Scan for the cell matching the given text and deliver its (X, Y) coordinate at center. 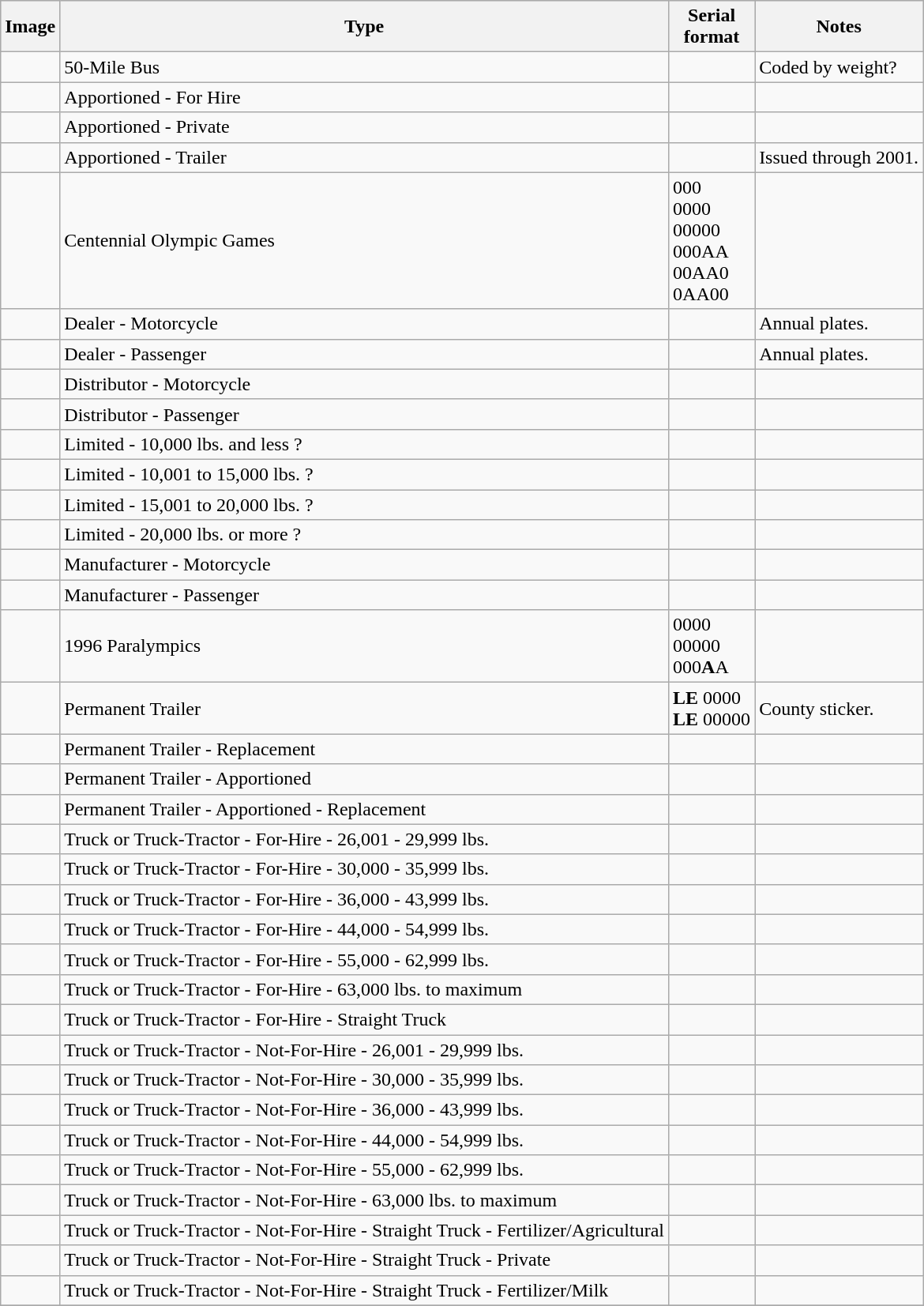
Truck or Truck-Tractor - For-Hire - 55,000 - 62,999 lbs. (365, 959)
Truck or Truck-Tractor - For-Hire - 26,001 - 29,999 lbs. (365, 839)
Truck or Truck-Tractor - Not-For-Hire - 30,000 - 35,999 lbs. (365, 1080)
Type (365, 27)
Truck or Truck-Tractor - Not-For-Hire - 63,000 lbs. to maximum (365, 1200)
Truck or Truck-Tractor - Not-For-Hire - Straight Truck - Private (365, 1260)
Truck or Truck-Tractor - For-Hire - 63,000 lbs. to maximum (365, 989)
Limited - 20,000 lbs. or more ? (365, 535)
Distributor - Passenger (365, 414)
Truck or Truck-Tractor - Not-For-Hire - 55,000 - 62,999 lbs. (365, 1170)
Centennial Olympic Games (365, 240)
Permanent Trailer - Apportioned - Replacement (365, 809)
Truck or Truck-Tractor - Not-For-Hire - Straight Truck - Fertilizer/Agricultural (365, 1230)
Issued through 2001. (839, 157)
Notes (839, 27)
Permanent Trailer - Replacement (365, 749)
Truck or Truck-Tractor - Not-For-Hire - 44,000 - 54,999 lbs. (365, 1140)
Truck or Truck-Tractor - Not-For-Hire - 26,001 - 29,999 lbs. (365, 1050)
Coded by weight? (839, 67)
County sticker. (839, 708)
Apportioned - For Hire (365, 97)
Distributor - Motorcycle (365, 384)
Truck or Truck-Tractor - For-Hire - 44,000 - 54,999 lbs. (365, 929)
Truck or Truck-Tractor - For-Hire - Straight Truck (365, 1019)
Truck or Truck-Tractor - Not-For-Hire - 36,000 - 43,999 lbs. (365, 1110)
Serialformat (712, 27)
Truck or Truck-Tractor - For-Hire - 30,000 - 35,999 lbs. (365, 869)
Limited - 15,001 to 20,000 lbs. ? (365, 505)
Image (30, 27)
50-Mile Bus (365, 67)
000000000000AA (712, 646)
Apportioned - Private (365, 127)
Truck or Truck-Tractor - Not-For-Hire - Straight Truck - Fertilizer/Milk (365, 1290)
Permanent Trailer - Apportioned (365, 779)
Limited - 10,001 to 15,000 lbs. ? (365, 474)
Apportioned - Trailer (365, 157)
Limited - 10,000 lbs. and less ? (365, 444)
Permanent Trailer (365, 708)
Manufacturer - Passenger (365, 595)
LE 0000LE 00000 (712, 708)
1996 Paralympics (365, 646)
000000000000000AA00AA00AA00 (712, 240)
Manufacturer - Motorcycle (365, 565)
Dealer - Passenger (365, 354)
Dealer - Motorcycle (365, 324)
Truck or Truck-Tractor - For-Hire - 36,000 - 43,999 lbs. (365, 899)
